Detect which cell encompasses the target text, then output its [X, Y] center coordinate. 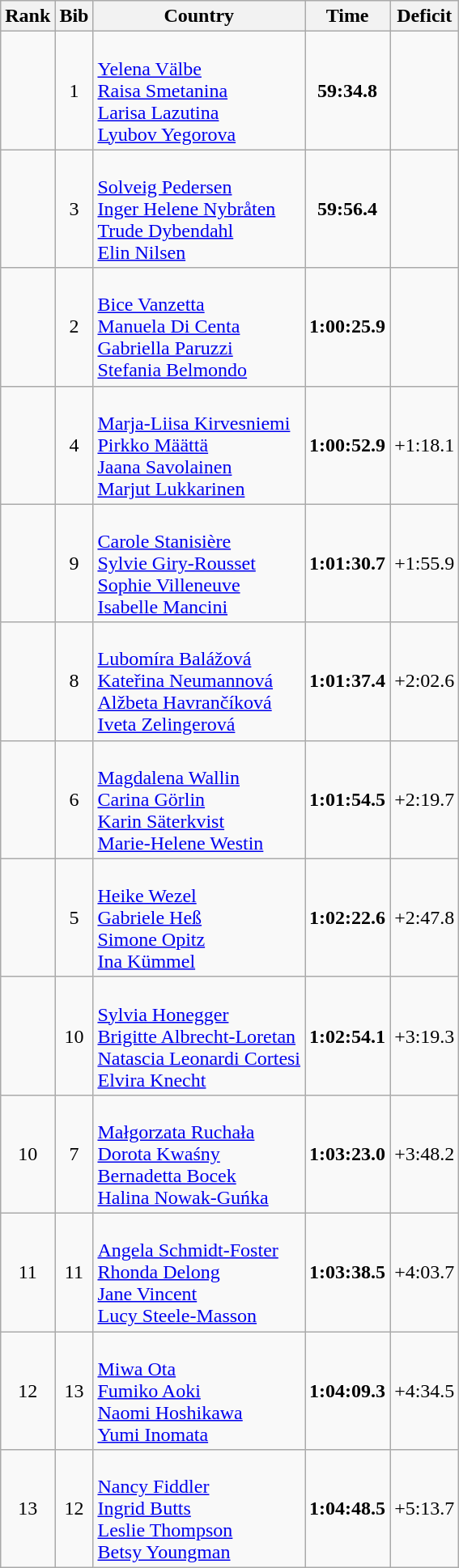
+1:18.1 [424, 445]
7 [74, 1154]
+1:55.9 [424, 563]
Bice Vanzetta Manuela Di CentaGabriella ParuzziStefania Belmondo [199, 327]
1:04:48.5 [348, 1509]
1:01:37.4 [348, 681]
59:34.8 [348, 91]
2 [74, 327]
+4:03.7 [424, 1272]
1 [74, 91]
+3:19.3 [424, 1036]
Angela Schmidt-FosterRhonda DelongJane VincentLucy Steele-Masson [199, 1272]
+2:02.6 [424, 681]
Carole StanisièreSylvie Giry-RoussetSophie VilleneuveIsabelle Mancini [199, 563]
+5:13.7 [424, 1509]
1:01:30.7 [348, 563]
4 [74, 445]
Heike WezelGabriele HeßSimone OpitzIna Kümmel [199, 917]
6 [74, 799]
Rank [28, 16]
+3:48.2 [424, 1154]
Nancy FiddlerIngrid ButtsLeslie ThompsonBetsy Youngman [199, 1509]
1:00:25.9 [348, 327]
+4:34.5 [424, 1391]
1:04:09.3 [348, 1391]
1:02:22.6 [348, 917]
Country [199, 16]
Marja-Liisa KirvesniemiPirkko MäättäJaana SavolainenMarjut Lukkarinen [199, 445]
59:56.4 [348, 209]
9 [74, 563]
Lubomíra BalážováKateřina NeumannováAlžbeta HavrančíkováIveta Zelingerová [199, 681]
3 [74, 209]
Time [348, 16]
1:02:54.1 [348, 1036]
1:03:23.0 [348, 1154]
8 [74, 681]
+2:47.8 [424, 917]
Małgorzata RuchałaDorota KwaśnyBernadetta BocekHalina Nowak-Guńka [199, 1154]
Yelena Välbe Raisa SmetaninaLarisa LazutinaLyubov Yegorova [199, 91]
1:00:52.9 [348, 445]
Bib [74, 16]
Deficit [424, 16]
1:03:38.5 [348, 1272]
5 [74, 917]
Solveig Pedersen Inger Helene NybråtenTrude DybendahlElin Nilsen [199, 209]
Miwa OtaFumiko AokiNaomi HoshikawaYumi Inomata [199, 1391]
+2:19.7 [424, 799]
1:01:54.5 [348, 799]
Sylvia HoneggerBrigitte Albrecht-LoretanNatascia Leonardi CortesiElvira Knecht [199, 1036]
Magdalena WallinCarina GörlinKarin SäterkvistMarie-Helene Westin [199, 799]
